Return the (X, Y) coordinate for the center point of the cell that contains the specified text.  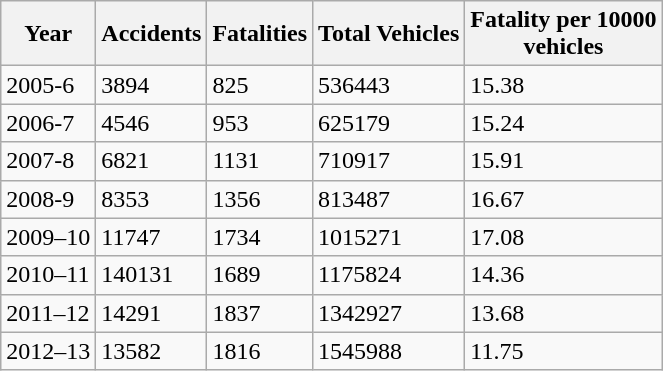
Fatalities (260, 34)
625179 (389, 123)
14291 (152, 313)
1816 (260, 351)
6821 (152, 161)
8353 (152, 199)
14.36 (564, 275)
Total Vehicles (389, 34)
3894 (152, 85)
1015271 (389, 237)
13.68 (564, 313)
2008-9 (48, 199)
2007-8 (48, 161)
1545988 (389, 351)
13582 (152, 351)
536443 (389, 85)
1131 (260, 161)
17.08 (564, 237)
2005-6 (48, 85)
16.67 (564, 199)
1689 (260, 275)
2011–12 (48, 313)
11747 (152, 237)
1837 (260, 313)
Accidents (152, 34)
710917 (389, 161)
1356 (260, 199)
1342927 (389, 313)
2012–13 (48, 351)
2010–11 (48, 275)
Year (48, 34)
15.24 (564, 123)
Fatality per 10000vehicles (564, 34)
15.91 (564, 161)
140131 (152, 275)
4546 (152, 123)
813487 (389, 199)
11.75 (564, 351)
825 (260, 85)
2009–10 (48, 237)
953 (260, 123)
1175824 (389, 275)
2006-7 (48, 123)
15.38 (564, 85)
1734 (260, 237)
